Find where the given text appears and provide that cell's center as (X, Y) coordinate. 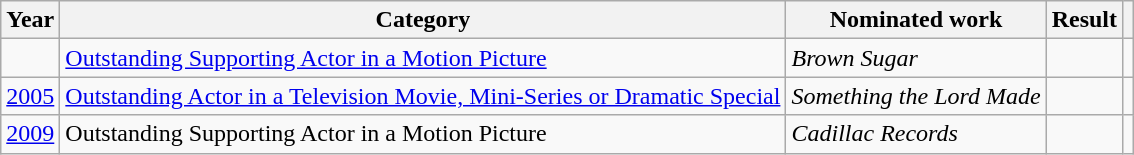
Category (423, 20)
Brown Sugar (916, 58)
Nominated work (916, 20)
Something the Lord Made (916, 96)
Outstanding Actor in a Television Movie, Mini-Series or Dramatic Special (423, 96)
Result (1084, 20)
Cadillac Records (916, 134)
Year (30, 20)
2009 (30, 134)
2005 (30, 96)
